Capture the cell that displays the provided text and extract its [x, y] central coordinate. 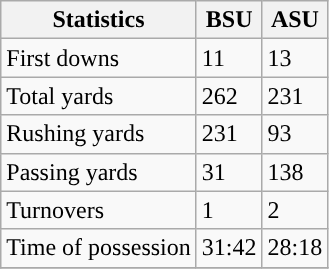
Passing yards [99, 172]
Turnovers [99, 210]
Total yards [99, 96]
ASU [295, 20]
1 [229, 210]
31:42 [229, 248]
31 [229, 172]
13 [295, 58]
Rushing yards [99, 134]
Time of possession [99, 248]
BSU [229, 20]
28:18 [295, 248]
11 [229, 58]
2 [295, 210]
262 [229, 96]
138 [295, 172]
93 [295, 134]
Statistics [99, 20]
First downs [99, 58]
